Identify which cell holds the provided text, then report its (X, Y) central coordinate. 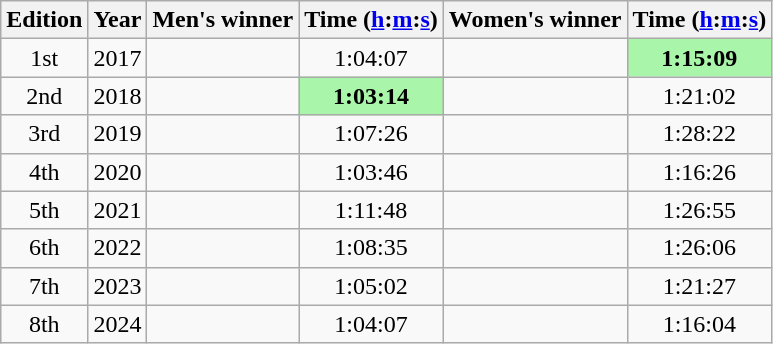
1:26:06 (700, 248)
1:16:26 (700, 172)
1:28:22 (700, 134)
2019 (118, 134)
Edition (44, 20)
2018 (118, 96)
1:03:46 (372, 172)
1:05:02 (372, 286)
2022 (118, 248)
1st (44, 58)
4th (44, 172)
1:26:55 (700, 210)
5th (44, 210)
2020 (118, 172)
Year (118, 20)
6th (44, 248)
2nd (44, 96)
1:11:48 (372, 210)
1:07:26 (372, 134)
2023 (118, 286)
7th (44, 286)
1:16:04 (700, 324)
1:21:02 (700, 96)
1:08:35 (372, 248)
Men's winner (223, 20)
8th (44, 324)
2024 (118, 324)
1:03:14 (372, 96)
Women's winner (535, 20)
1:15:09 (700, 58)
3rd (44, 134)
1:21:27 (700, 286)
2021 (118, 210)
2017 (118, 58)
